Identify which cell holds the provided text, then report its [X, Y] central coordinate. 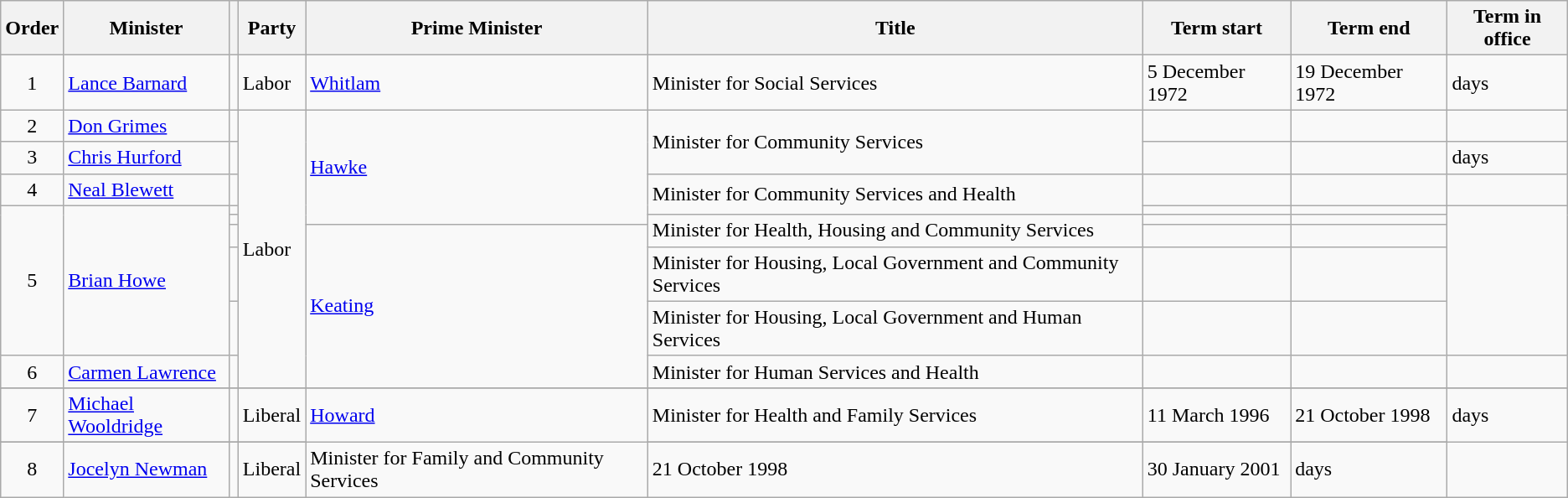
Term end [1369, 29]
Title [895, 29]
Minister for Health and Family Services [895, 414]
Chris Hurford [146, 158]
19 December 1972 [1369, 82]
Minister for Housing, Local Government and Community Services [895, 273]
Minister for Social Services [895, 82]
Party [271, 29]
Minister for Community Services and Health [895, 195]
Whitlam [477, 82]
Jocelyn Newman [146, 469]
Term start [1216, 29]
Minister for Health, Housing and Community Services [895, 231]
7 [32, 414]
Order [32, 29]
3 [32, 158]
Carmen Lawrence [146, 371]
Prime Minister [477, 29]
Hawke [477, 167]
5 [32, 280]
Don Grimes [146, 126]
Minister for Housing, Local Government and Human Services [895, 329]
Brian Howe [146, 280]
Lance Barnard [146, 82]
Minister for Human Services and Health [895, 371]
2 [32, 126]
Keating [477, 305]
Minister for Family and Community Services [477, 469]
Neal Blewett [146, 189]
30 January 2001 [1216, 469]
8 [32, 469]
4 [32, 189]
Minister [146, 29]
11 March 1996 [1216, 414]
1 [32, 82]
Michael Wooldridge [146, 414]
5 December 1972 [1216, 82]
Term in office [1508, 29]
Howard [477, 414]
6 [32, 371]
Minister for Community Services [895, 142]
